Pinpoint the cell where the given text exists, returning its [X, Y] midpoint coordinate. 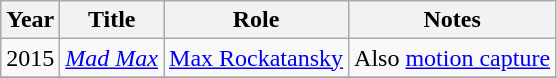
Max Rockatansky [256, 58]
2015 [30, 58]
Title [112, 20]
Mad Max [112, 58]
Also motion capture [452, 58]
Year [30, 20]
Notes [452, 20]
Role [256, 20]
